Provide the [x, y] coordinate of the cell's center where the given text is located.  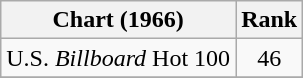
U.S. Billboard Hot 100 [118, 58]
Chart (1966) [118, 20]
46 [270, 58]
Rank [270, 20]
